Output the (x, y) coordinate of the center of the cell containing the given text.  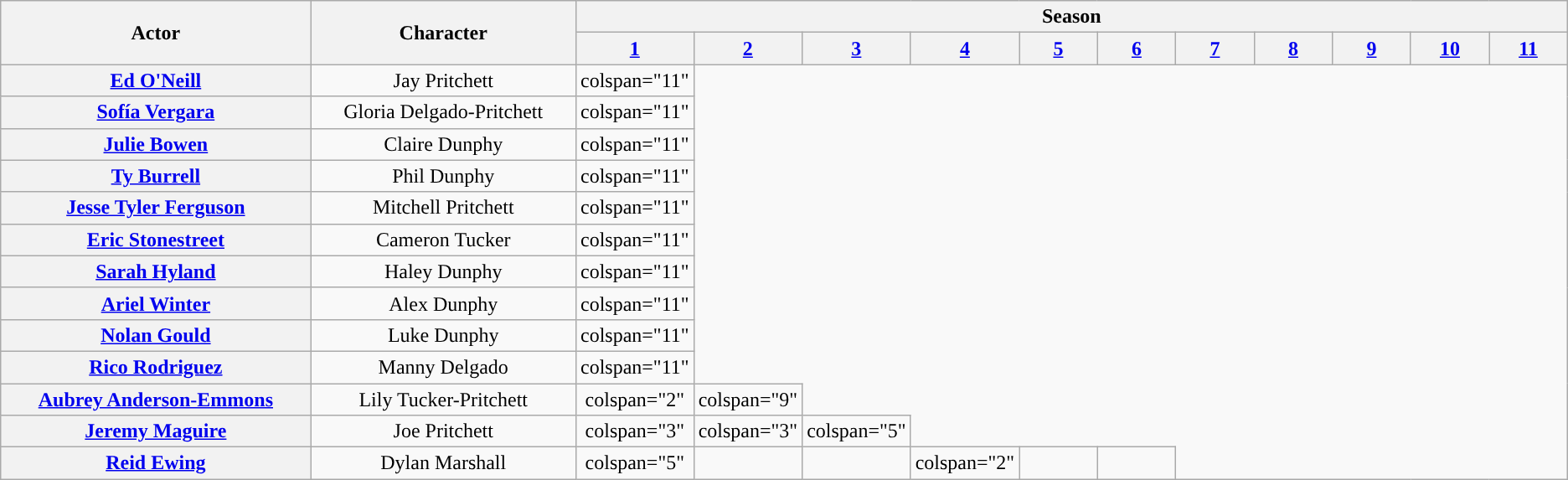
Claire Dunphy (443, 144)
2 (748, 49)
11 (1529, 49)
Jay Pritchett (443, 80)
8 (1293, 49)
7 (1215, 49)
Phil Dunphy (443, 176)
Haley Dunphy (443, 271)
Ty Burrell (156, 176)
Actor (156, 33)
Character (443, 33)
4 (965, 49)
10 (1450, 49)
Ariel Winter (156, 303)
Jesse Tyler Ferguson (156, 208)
Nolan Gould (156, 335)
Joe Pritchett (443, 431)
Reid Ewing (156, 463)
Dylan Marshall (443, 463)
Julie Bowen (156, 144)
5 (1059, 49)
Aubrey Anderson-Emmons (156, 400)
Season (1071, 17)
6 (1137, 49)
Eric Stonestreet (156, 240)
Sofía Vergara (156, 112)
Ed O'Neill (156, 80)
Rico Rodriguez (156, 367)
Cameron Tucker (443, 240)
Lily Tucker-Pritchett (443, 400)
3 (857, 49)
1 (635, 49)
Mitchell Pritchett (443, 208)
Sarah Hyland (156, 271)
Jeremy Maguire (156, 431)
Alex Dunphy (443, 303)
9 (1372, 49)
Gloria Delgado-Pritchett (443, 112)
colspan="9" (748, 400)
Luke Dunphy (443, 335)
Manny Delgado (443, 367)
